Identify which cell holds the provided text, then report its (x, y) central coordinate. 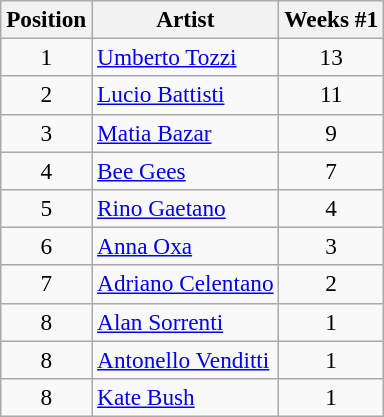
Anna Oxa (186, 246)
Bee Gees (186, 170)
6 (46, 246)
Rino Gaetano (186, 208)
Antonello Venditti (186, 359)
13 (332, 57)
9 (332, 133)
5 (46, 208)
Alan Sorrenti (186, 322)
Umberto Tozzi (186, 57)
11 (332, 95)
Kate Bush (186, 397)
Lucio Battisti (186, 95)
Artist (186, 19)
Weeks #1 (332, 19)
Position (46, 19)
Adriano Celentano (186, 284)
Matia Bazar (186, 133)
